Extract the [x, y] coordinate from the center of the cell holding the provided text.  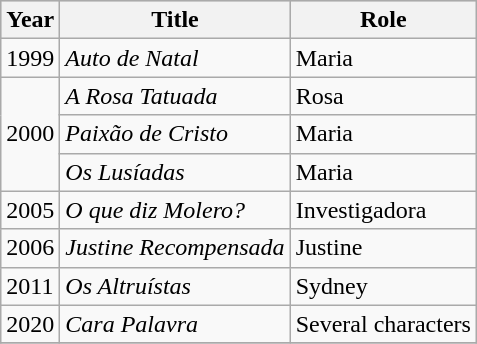
O que diz Molero? [175, 210]
2006 [30, 248]
2011 [30, 286]
2005 [30, 210]
Year [30, 20]
Os Lusíadas [175, 172]
2000 [30, 134]
Paixão de Cristo [175, 134]
Justine [383, 248]
Os Altruístas [175, 286]
Cara Palavra [175, 324]
Investigadora [383, 210]
Justine Recompensada [175, 248]
Title [175, 20]
A Rosa Tatuada [175, 96]
Auto de Natal [175, 58]
Role [383, 20]
Sydney [383, 286]
Rosa [383, 96]
2020 [30, 324]
1999 [30, 58]
Several characters [383, 324]
